Identify which cell holds the provided text, then report its (x, y) central coordinate. 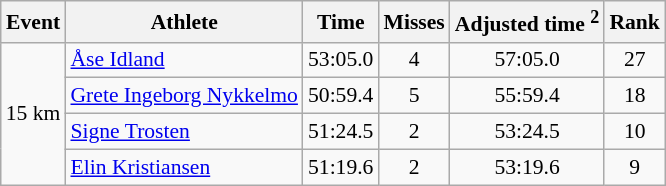
Time (340, 22)
4 (414, 60)
Adjusted time 2 (528, 22)
Misses (414, 22)
53:19.6 (528, 167)
9 (634, 167)
27 (634, 60)
51:24.5 (340, 132)
Elin Kristiansen (184, 167)
Rank (634, 22)
Åse Idland (184, 60)
53:05.0 (340, 60)
Grete Ingeborg Nykkelmo (184, 96)
Event (34, 22)
10 (634, 132)
53:24.5 (528, 132)
Signe Trosten (184, 132)
18 (634, 96)
Athlete (184, 22)
55:59.4 (528, 96)
51:19.6 (340, 167)
15 km (34, 113)
57:05.0 (528, 60)
5 (414, 96)
50:59.4 (340, 96)
